Pinpoint the cell where the given text exists, returning its (x, y) midpoint coordinate. 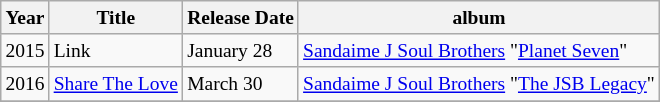
Sandaime J Soul Brothers "The JSB Legacy" (478, 84)
Year (25, 18)
March 30 (241, 84)
Share The Love (116, 84)
Title (116, 18)
2015 (25, 50)
January 28 (241, 50)
Release Date (241, 18)
2016 (25, 84)
album (478, 18)
Link (116, 50)
Sandaime J Soul Brothers "Planet Seven" (478, 50)
